For the text-containing cell, return its midpoint in [X, Y] coordinate format. 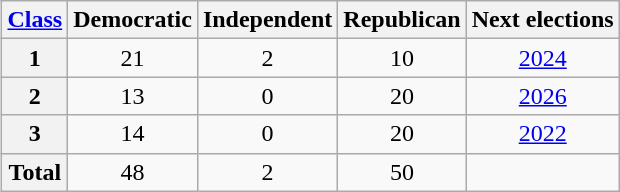
48 [133, 172]
Independent [267, 20]
Next elections [542, 20]
1 [35, 58]
10 [402, 58]
14 [133, 134]
Class [35, 20]
Total [35, 172]
50 [402, 172]
Republican [402, 20]
Democratic [133, 20]
2024 [542, 58]
13 [133, 96]
3 [35, 134]
21 [133, 58]
2026 [542, 96]
2022 [542, 134]
